Search for the cell housing the specified text and yield its [x, y] center coordinate. 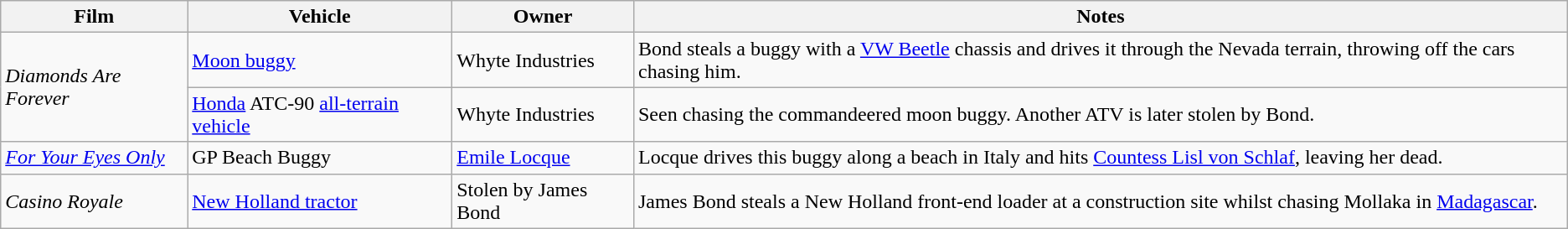
For Your Eyes Only [94, 158]
Honda ATC-90 all-terrain vehicle [320, 114]
Emile Locque [543, 158]
Casino Royale [94, 201]
Seen chasing the commandeered moon buggy. Another ATV is later stolen by Bond. [1101, 114]
Stolen by James Bond [543, 201]
Vehicle [320, 17]
Bond steals a buggy with a VW Beetle chassis and drives it through the Nevada terrain, throwing off the cars chasing him. [1101, 60]
Film [94, 17]
Owner [543, 17]
New Holland tractor [320, 201]
James Bond steals a New Holland front-end loader at a construction site whilst chasing Mollaka in Madagascar. [1101, 201]
Moon buggy [320, 60]
Locque drives this buggy along a beach in Italy and hits Countess Lisl von Schlaf, leaving her dead. [1101, 158]
Notes [1101, 17]
Diamonds Are Forever [94, 87]
GP Beach Buggy [320, 158]
